Search for the cell housing the specified text and yield its (x, y) center coordinate. 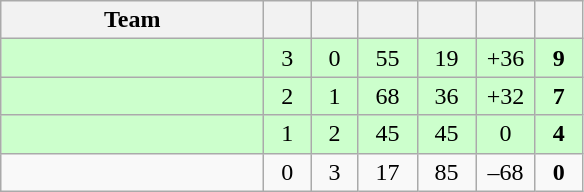
36 (446, 96)
9 (558, 58)
19 (446, 58)
7 (558, 96)
–68 (506, 172)
55 (388, 58)
85 (446, 172)
Team (132, 20)
68 (388, 96)
+36 (506, 58)
4 (558, 134)
+32 (506, 96)
17 (388, 172)
